Capture the cell that displays the provided text and extract its (x, y) central coordinate. 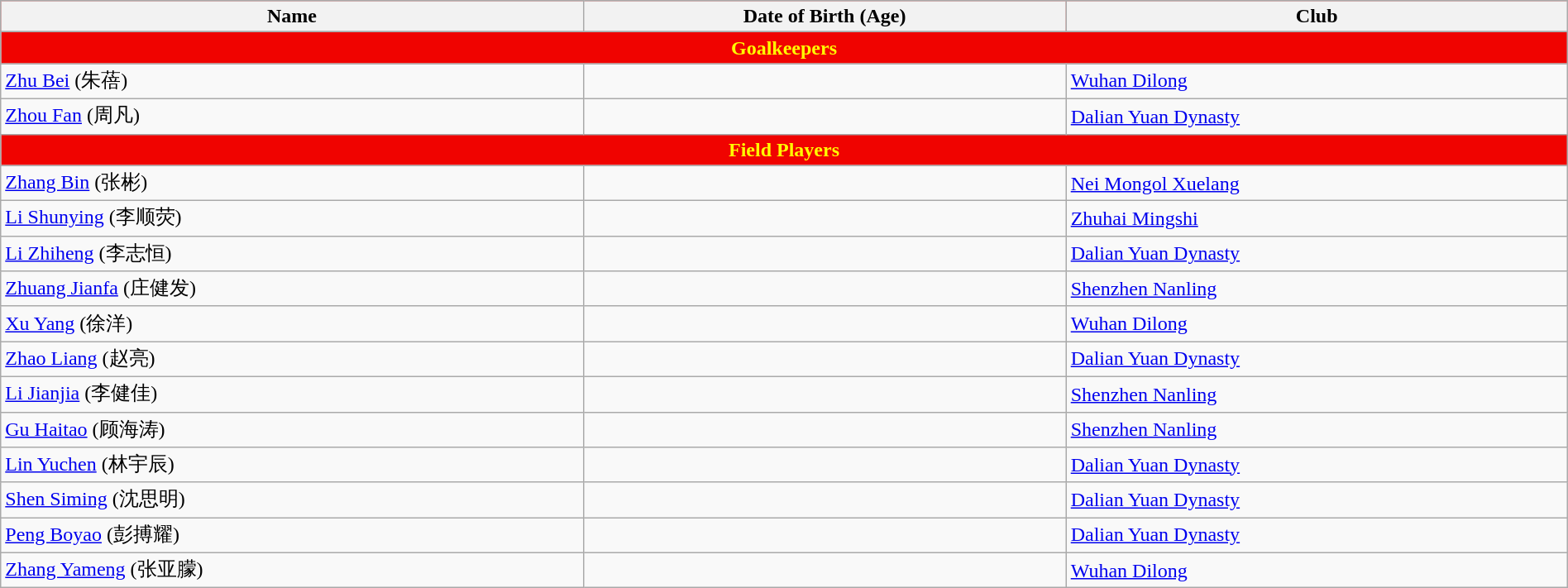
Zhao Liang (赵亮) (292, 359)
Li Shunying (李顺荧) (292, 218)
Date of Birth (Age) (825, 17)
Xu Yang (徐洋) (292, 324)
Zhang Bin (张彬) (292, 184)
Zhang Yameng (张亚朦) (292, 571)
Gu Haitao (顾海涛) (292, 430)
Lin Yuchen (林宇辰) (292, 465)
Club (1317, 17)
Zhu Bei (朱蓓) (292, 81)
Zhou Fan (周凡) (292, 116)
Shen Siming (沈思明) (292, 500)
Nei Mongol Xuelang (1317, 184)
Name (292, 17)
Goalkeepers (784, 48)
Zhuang Jianfa (庄健发) (292, 289)
Peng Boyao (彭搏耀) (292, 536)
Zhuhai Mingshi (1317, 218)
Li Jianjia (李健佳) (292, 394)
Li Zhiheng (李志恒) (292, 253)
Field Players (784, 150)
